Return (X, Y) of the center of cell containing provided text 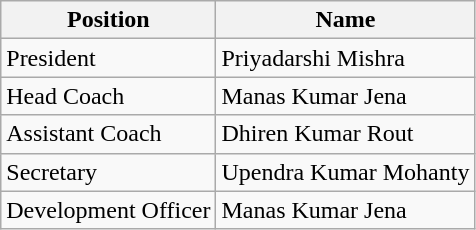
Position (108, 20)
Priyadarshi Mishra (346, 58)
Assistant Coach (108, 134)
President (108, 58)
Development Officer (108, 210)
Dhiren Kumar Rout (346, 134)
Upendra Kumar Mohanty (346, 172)
Secretary (108, 172)
Head Coach (108, 96)
Name (346, 20)
